Detect which cell encompasses the target text, then output its [X, Y] center coordinate. 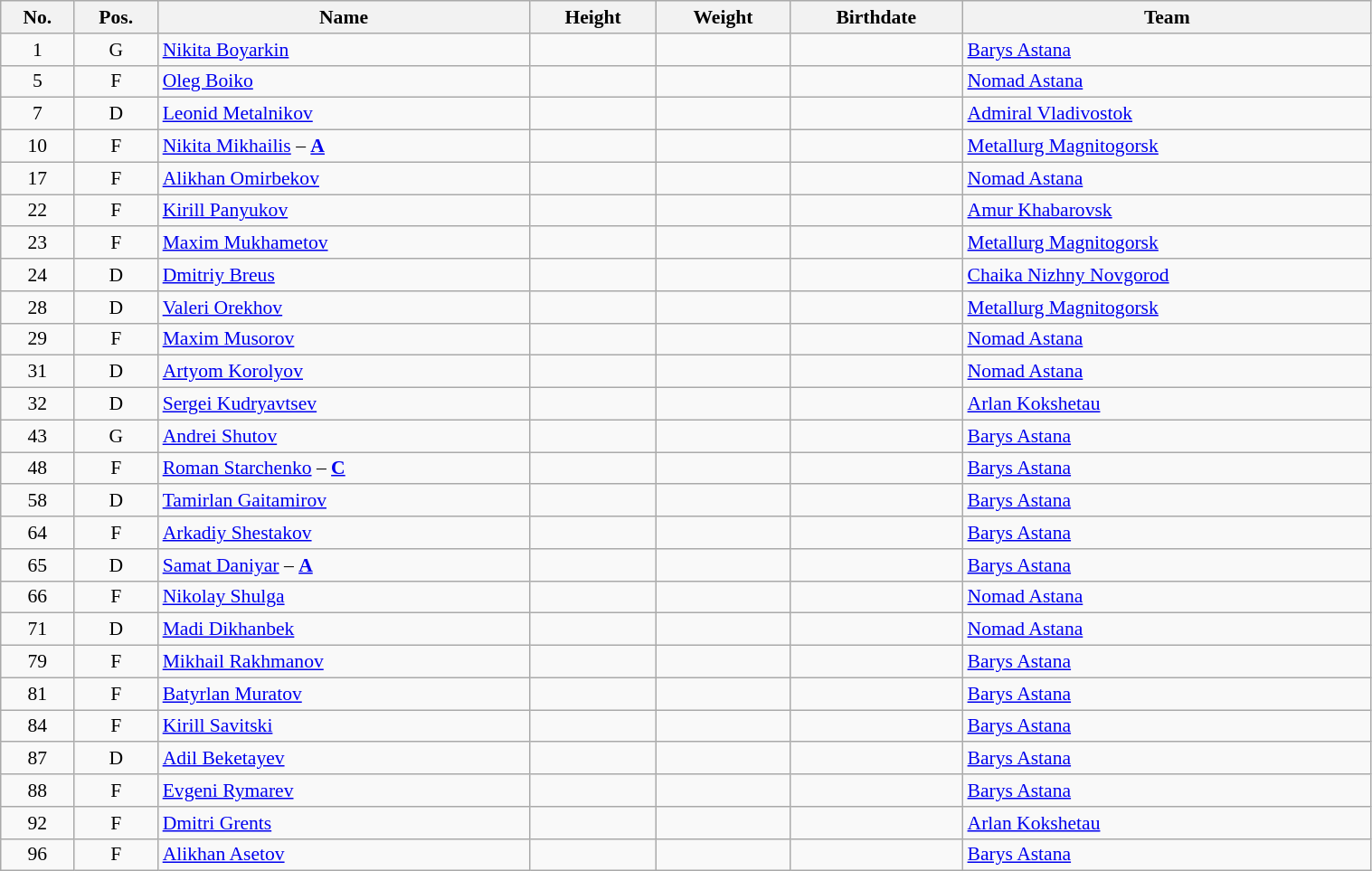
92 [38, 823]
48 [38, 469]
Height [592, 17]
Arkadiy Shestakov [344, 533]
87 [38, 759]
Samat Daniyar – A [344, 565]
22 [38, 211]
Maxim Musorov [344, 339]
Batyrlan Muratov [344, 694]
65 [38, 565]
32 [38, 404]
Andrei Shutov [344, 436]
64 [38, 533]
Birthdate [875, 17]
Kirill Savitski [344, 726]
1 [38, 50]
96 [38, 855]
Leonid Metalnikov [344, 114]
5 [38, 81]
Artyom Korolyov [344, 372]
66 [38, 597]
84 [38, 726]
Madi Dikhanbek [344, 630]
Kirill Panyukov [344, 211]
Nikolay Shulga [344, 597]
Adil Beketayev [344, 759]
Roman Starchenko – C [344, 469]
No. [38, 17]
Maxim Mukhametov [344, 243]
Mikhail Rakhmanov [344, 662]
Dmitri Grents [344, 823]
Nikita Boyarkin [344, 50]
88 [38, 791]
Name [344, 17]
17 [38, 178]
Pos. [116, 17]
58 [38, 501]
81 [38, 694]
Dmitriy Breus [344, 275]
Nikita Mikhailis – A [344, 147]
31 [38, 372]
Valeri Orekhov [344, 308]
Chaika Nizhny Novgorod [1168, 275]
Evgeni Rymarev [344, 791]
Amur Khabarovsk [1168, 211]
Alikhan Omirbekov [344, 178]
43 [38, 436]
23 [38, 243]
28 [38, 308]
79 [38, 662]
Alikhan Asetov [344, 855]
Tamirlan Gaitamirov [344, 501]
29 [38, 339]
7 [38, 114]
Sergei Kudryavtsev [344, 404]
24 [38, 275]
Oleg Boiko [344, 81]
71 [38, 630]
Weight [724, 17]
10 [38, 147]
Admiral Vladivostok [1168, 114]
Team [1168, 17]
